Determine the [X, Y] coordinate at the center of the cell enclosing the given text.  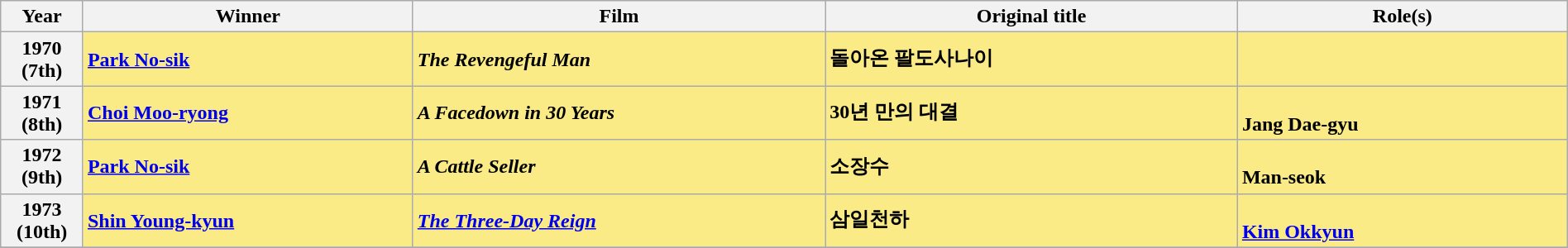
1970(7th) [42, 60]
Choi Moo-ryong [248, 112]
Film [619, 17]
The Revengeful Man [619, 60]
삼일천하 [1032, 220]
Kim Okkyun [1403, 220]
Winner [248, 17]
30년 만의 대결 [1032, 112]
Year [42, 17]
소장수 [1032, 167]
1972(9th) [42, 167]
Man-seok [1403, 167]
돌아온 팔도사나이 [1032, 60]
Jang Dae-gyu [1403, 112]
Role(s) [1403, 17]
1973(10th) [42, 220]
1971(8th) [42, 112]
The Three-Day Reign [619, 220]
A Facedown in 30 Years [619, 112]
Original title [1032, 17]
Shin Young-kyun [248, 220]
A Cattle Seller [619, 167]
